Search for the cell housing the specified text and yield its [x, y] center coordinate. 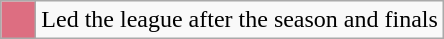
Led the league after the season and finals [240, 20]
